Identify which cell holds the provided text, then report its (X, Y) central coordinate. 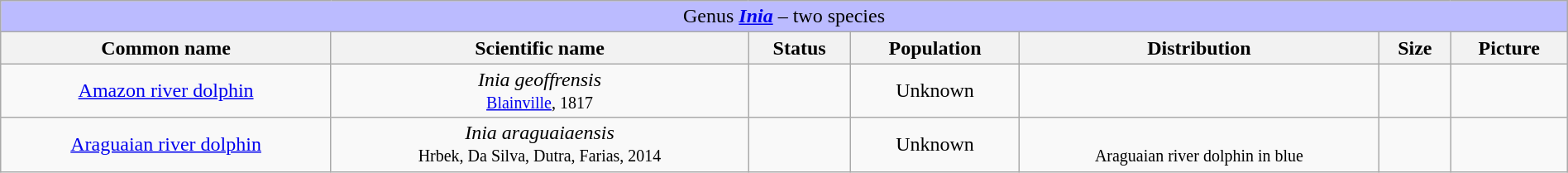
Size (1416, 48)
Scientific name (539, 48)
Inia araguaiaensisHrbek, Da Silva, Dutra, Farias, 2014 (539, 144)
Genus Inia – two species (784, 17)
Araguaian river dolphin in blue (1199, 144)
Picture (1508, 48)
Amazon river dolphin (166, 91)
Common name (166, 48)
Distribution (1199, 48)
Population (935, 48)
Araguaian river dolphin (166, 144)
Status (800, 48)
Inia geoffrensisBlainville, 1817 (539, 91)
